For the text-containing cell, return its midpoint in [X, Y] coordinate format. 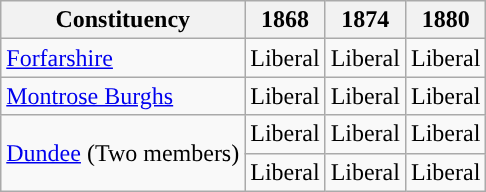
1880 [445, 20]
Forfarshire [123, 58]
Constituency [123, 20]
1874 [365, 20]
Dundee (Two members) [123, 153]
1868 [285, 20]
Montrose Burghs [123, 96]
